Return the (X, Y) coordinate for the center point of the cell that contains the specified text.  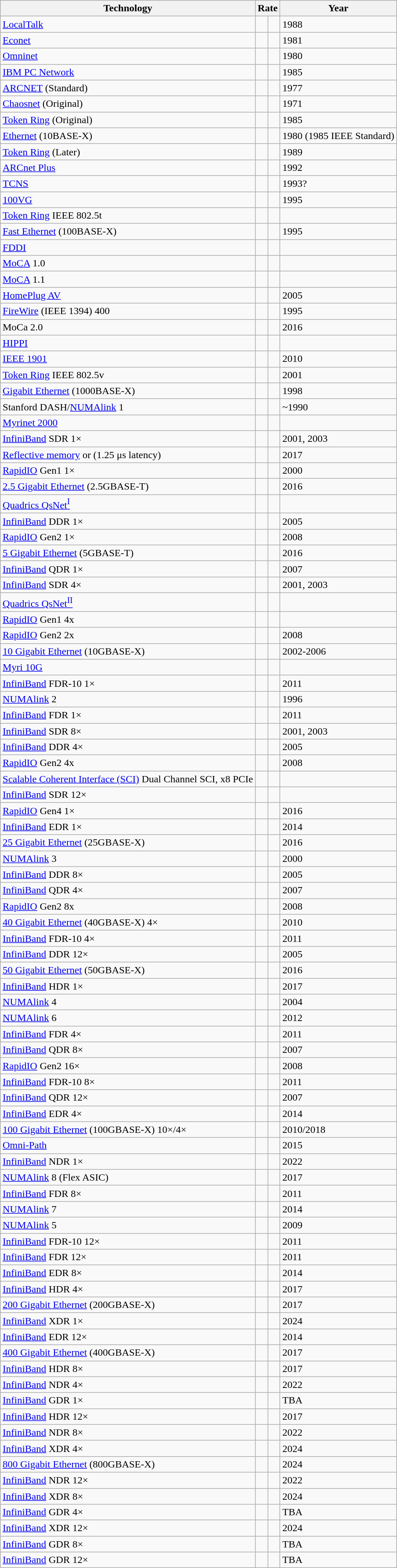
InfiniBand XDR 4× (128, 1448)
InfiniBand EDR 1× (128, 827)
InfiniBand FDR-10 4× (128, 938)
InfiniBand FDR 12× (128, 1257)
~1990 (338, 407)
Token Ring IEEE 802.5t (128, 216)
1981 (338, 40)
Token Ring (Later) (128, 152)
1988 (338, 24)
ARCNET (Standard) (128, 88)
InfiniBand FDR-10 1× (128, 683)
NUMAlink 8 (Flex ASIC) (128, 1177)
InfiniBand SDR 4× (128, 585)
5 Gigabit Ethernet (5GBASE-T) (128, 553)
200 Gigabit Ethernet (200GBASE-X) (128, 1305)
InfiniBand NDR 4× (128, 1385)
InfiniBand HDR 4× (128, 1289)
2012 (338, 1018)
LocalTalk (128, 24)
IEEE 1901 (128, 359)
FDDI (128, 248)
25 Gigabit Ethernet (25GBASE-X) (128, 843)
1993? (338, 183)
RapidIO Gen2 8x (128, 906)
InfiniBand EDR 12× (128, 1337)
InfiniBand EDR 8× (128, 1273)
InfiniBand FDR-10 12× (128, 1241)
InfiniBand QDR 12× (128, 1098)
NUMAlink 6 (128, 1018)
Myrinet 2000 (128, 423)
2.5 Gigabit Ethernet (2.5GBASE-T) (128, 487)
InfiniBand DDR 8× (128, 874)
ARCnet Plus (128, 168)
InfiniBand SDR 8× (128, 731)
10 Gigabit Ethernet (10GBASE-X) (128, 651)
InfiniBand NDR 12× (128, 1480)
MoCA 1.0 (128, 263)
1998 (338, 391)
InfiniBand SDR 1× (128, 438)
1992 (338, 168)
1971 (338, 104)
InfiniBand FDR 8× (128, 1193)
InfiniBand FDR 1× (128, 715)
Scalable Coherent Interface (SCI) Dual Channel SCI, x8 PCIe (128, 779)
RapidIO Gen2 2x (128, 635)
NUMAlink 7 (128, 1209)
InfiniBand XDR 8× (128, 1496)
InfiniBand FDR 4× (128, 1034)
IBM PC Network (128, 72)
Gigabit Ethernet (1000BASE-X) (128, 391)
RapidIO Gen2 16× (128, 1066)
2015 (338, 1145)
HIPPI (128, 343)
1996 (338, 699)
RapidIO Gen2 1× (128, 537)
InfiniBand SDR 12× (128, 795)
Token Ring (Original) (128, 120)
InfiniBand GDR 12× (128, 1560)
InfiniBand NDR 8× (128, 1432)
Token Ring IEEE 802.5v (128, 375)
2010/2018 (338, 1130)
Reflective memory or (1.25 μs latency) (128, 454)
NUMAlink 4 (128, 1002)
NUMAlink 5 (128, 1225)
InfiniBand XDR 1× (128, 1321)
RapidIO Gen2 4x (128, 763)
InfiniBand GDR 1× (128, 1400)
InfiniBand XDR 12× (128, 1528)
Fast Ethernet (100BASE-X) (128, 232)
1980 (1985 IEEE Standard) (338, 136)
InfiniBand HDR 12× (128, 1416)
50 Gigabit Ethernet (50GBASE-X) (128, 970)
HomePlug AV (128, 295)
MoCa 2.0 (128, 327)
RapidIO Gen1 4x (128, 619)
InfiniBand DDR 12× (128, 954)
Quadrics QsNetII (128, 602)
TCNS (128, 183)
InfiniBand GDR 8× (128, 1544)
Chaosnet (Original) (128, 104)
Year (338, 8)
Omni-Path (128, 1145)
1989 (338, 152)
2009 (338, 1225)
Quadrics QsNetI (128, 504)
100VG (128, 200)
2002-2006 (338, 651)
NUMAlink 2 (128, 699)
InfiniBand HDR 1× (128, 986)
MoCA 1.1 (128, 279)
InfiniBand EDR 4× (128, 1114)
Myri 10G (128, 667)
InfiniBand HDR 8× (128, 1369)
1977 (338, 88)
40 Gigabit Ethernet (40GBASE-X) 4× (128, 922)
InfiniBand DDR 4× (128, 747)
Stanford DASH/NUMAlink 1 (128, 407)
800 Gigabit Ethernet (800GBASE-X) (128, 1464)
NUMAlink 3 (128, 859)
400 Gigabit Ethernet (400GBASE-X) (128, 1353)
InfiniBand QDR 1× (128, 569)
RapidIO Gen4 1× (128, 811)
1980 (338, 56)
InfiniBand QDR 4× (128, 890)
RapidIO Gen1 1× (128, 471)
InfiniBand QDR 8× (128, 1050)
Ethernet (10BASE-X) (128, 136)
InfiniBand DDR 1× (128, 521)
FireWire (IEEE 1394) 400 (128, 311)
2001 (338, 375)
Rate (268, 8)
100 Gigabit Ethernet (100GBASE-X) 10×/4× (128, 1130)
Technology (128, 8)
InfiniBand FDR-10 8× (128, 1082)
InfiniBand GDR 4× (128, 1512)
Econet (128, 40)
2004 (338, 1002)
Omninet (128, 56)
InfiniBand NDR 1× (128, 1161)
